Determine the (x, y) coordinate at the center of the cell enclosing the given text.  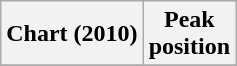
Chart (2010) (72, 34)
Peakposition (189, 34)
